Find where the given text appears and provide that cell's center as (x, y) coordinate. 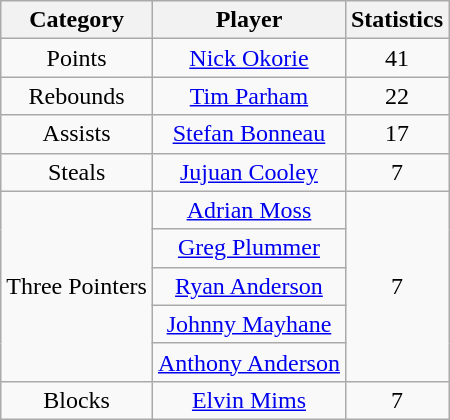
17 (396, 134)
Tim Parham (248, 96)
Category (77, 20)
Blocks (77, 400)
Rebounds (77, 96)
Steals (77, 172)
Stefan Bonneau (248, 134)
Three Pointers (77, 286)
Johnny Mayhane (248, 324)
Nick Okorie (248, 58)
Adrian Moss (248, 210)
Anthony Anderson (248, 362)
Assists (77, 134)
22 (396, 96)
Elvin Mims (248, 400)
Player (248, 20)
Statistics (396, 20)
41 (396, 58)
Greg Plummer (248, 248)
Ryan Anderson (248, 286)
Jujuan Cooley (248, 172)
Points (77, 58)
